Scan for the cell matching the given text and deliver its [X, Y] coordinate at center. 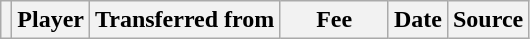
Fee [334, 20]
Transferred from [185, 20]
Player [51, 20]
Date [418, 20]
Source [488, 20]
